Locate the cell with the specified text and output its [x, y] center coordinate. 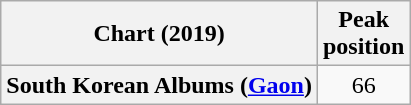
South Korean Albums (Gaon) [160, 85]
Chart (2019) [160, 34]
Peakposition [363, 34]
66 [363, 85]
